Pinpoint the cell where the given text exists, returning its [x, y] midpoint coordinate. 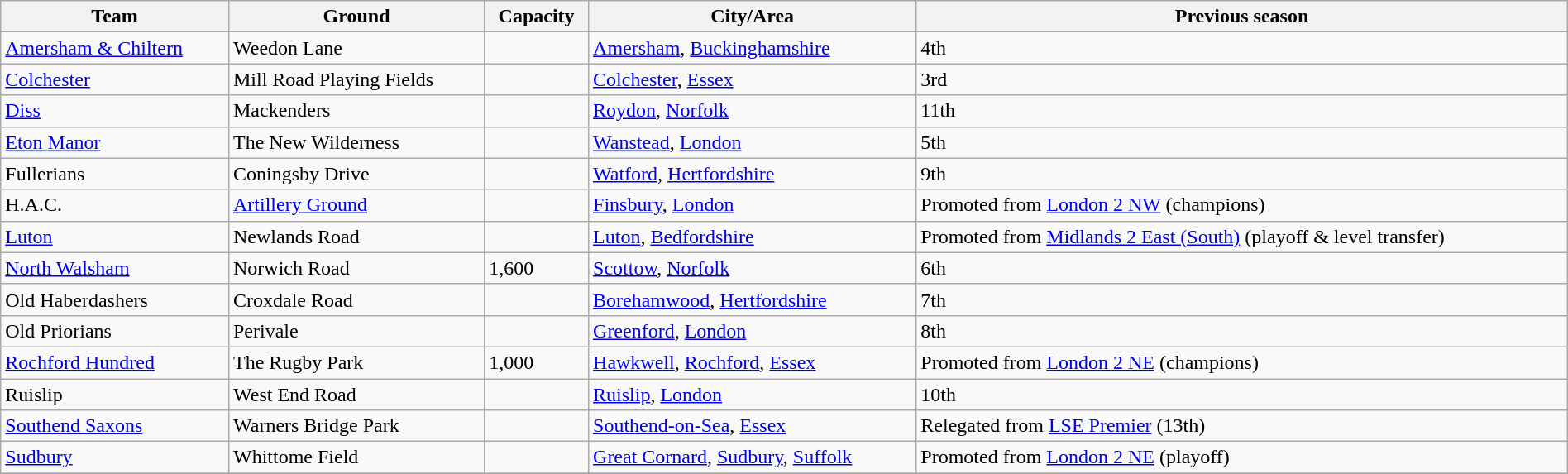
Relegated from LSE Premier (13th) [1242, 426]
Ruislip, London [753, 395]
Croxdale Road [356, 299]
4th [1242, 48]
Promoted from Midlands 2 East (South) (playoff & level transfer) [1242, 237]
Rochford Hundred [115, 362]
Hawkwell, Rochford, Essex [753, 362]
Colchester, Essex [753, 79]
Finsbury, London [753, 205]
Sudbury [115, 457]
Scottow, Norfolk [753, 268]
City/Area [753, 17]
Roydon, Norfolk [753, 111]
Old Haberdashers [115, 299]
Greenford, London [753, 331]
Amersham, Buckinghamshire [753, 48]
Wanstead, London [753, 142]
Norwich Road [356, 268]
Team [115, 17]
Artillery Ground [356, 205]
Warners Bridge Park [356, 426]
Fullerians [115, 174]
3rd [1242, 79]
7th [1242, 299]
Luton [115, 237]
Old Priorians [115, 331]
Amersham & Chiltern [115, 48]
Promoted from London 2 NE (playoff) [1242, 457]
Previous season [1242, 17]
Watford, Hertfordshire [753, 174]
Eton Manor [115, 142]
Ground [356, 17]
North Walsham [115, 268]
11th [1242, 111]
Perivale [356, 331]
Southend Saxons [115, 426]
Great Cornard, Sudbury, Suffolk [753, 457]
Mill Road Playing Fields [356, 79]
Borehamwood, Hertfordshire [753, 299]
Mackenders [356, 111]
8th [1242, 331]
Diss [115, 111]
Coningsby Drive [356, 174]
Southend-on-Sea, Essex [753, 426]
Weedon Lane [356, 48]
Whittome Field [356, 457]
Ruislip [115, 395]
1,000 [537, 362]
The Rugby Park [356, 362]
1,600 [537, 268]
The New Wilderness [356, 142]
Colchester [115, 79]
West End Road [356, 395]
Promoted from London 2 NW (champions) [1242, 205]
Luton, Bedfordshire [753, 237]
Capacity [537, 17]
H.A.C. [115, 205]
Newlands Road [356, 237]
Promoted from London 2 NE (champions) [1242, 362]
10th [1242, 395]
5th [1242, 142]
6th [1242, 268]
9th [1242, 174]
